Find where the given text appears and provide that cell's center as (X, Y) coordinate. 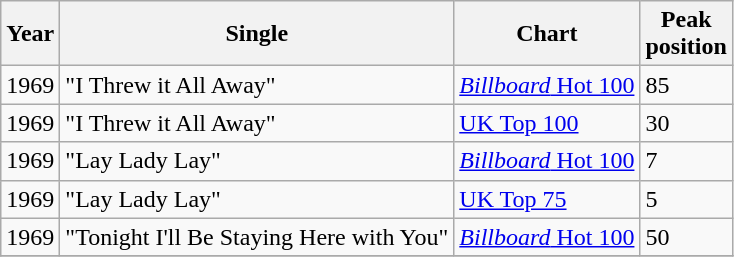
Year (30, 34)
7 (686, 161)
Peakposition (686, 34)
Single (257, 34)
5 (686, 199)
UK Top 75 (547, 199)
50 (686, 237)
Chart (547, 34)
"Tonight I'll Be Staying Here with You" (257, 237)
85 (686, 85)
30 (686, 123)
UK Top 100 (547, 123)
